Locate the cell with the specified text and output its [x, y] center coordinate. 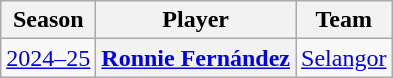
Ronnie Fernández [196, 58]
Player [196, 20]
Season [48, 20]
Team [344, 20]
Selangor [344, 58]
2024–25 [48, 58]
